Pinpoint the cell where the given text exists, returning its (X, Y) midpoint coordinate. 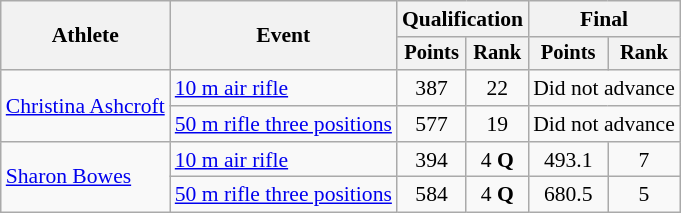
Event (284, 36)
Qualification (462, 19)
493.1 (568, 160)
Final (604, 19)
680.5 (568, 195)
19 (497, 124)
577 (432, 124)
Sharon Bowes (86, 178)
584 (432, 195)
7 (644, 160)
Athlete (86, 36)
387 (432, 88)
Christina Ashcroft (86, 106)
5 (644, 195)
394 (432, 160)
22 (497, 88)
